Extract the [x, y] coordinate from the center of the cell holding the provided text.  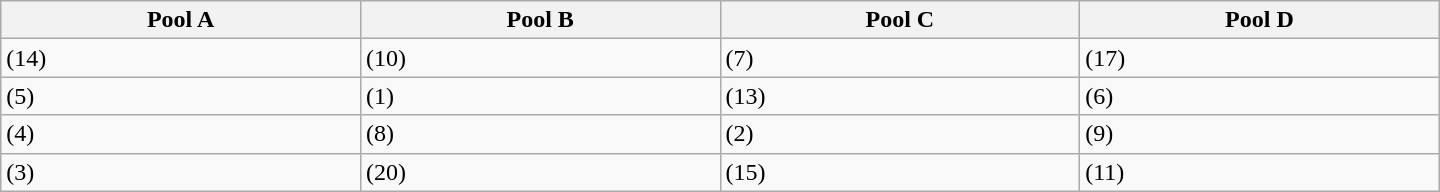
(13) [900, 96]
(8) [540, 134]
(15) [900, 172]
(9) [1260, 134]
(2) [900, 134]
Pool A [181, 20]
(7) [900, 58]
(14) [181, 58]
(3) [181, 172]
(5) [181, 96]
(11) [1260, 172]
(17) [1260, 58]
(10) [540, 58]
(20) [540, 172]
Pool B [540, 20]
(4) [181, 134]
Pool D [1260, 20]
Pool C [900, 20]
(6) [1260, 96]
(1) [540, 96]
